Locate the cell with the specified text and output its [x, y] center coordinate. 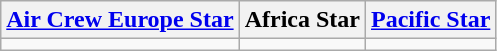
Africa Star [302, 20]
Air Crew Europe Star [120, 20]
Pacific Star [430, 20]
